Determine the [X, Y] coordinate at the center of the cell enclosing the given text.  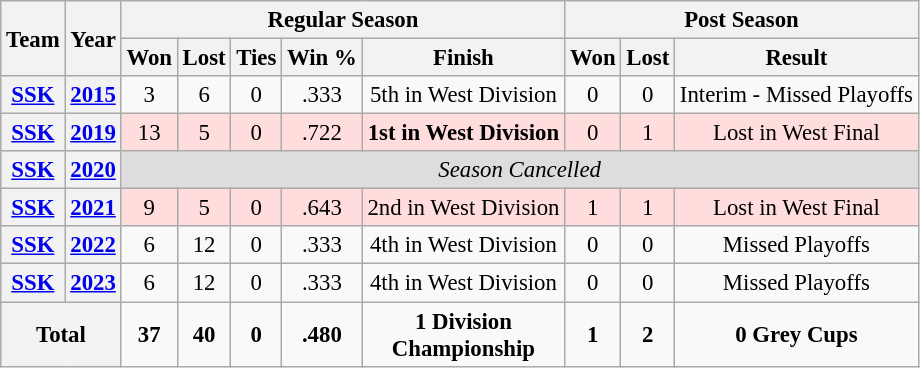
37 [149, 334]
Team [33, 38]
.722 [322, 133]
Result [797, 58]
Season Cancelled [520, 170]
Interim - Missed Playoffs [797, 95]
2021 [93, 208]
2nd in West Division [464, 208]
1st in West Division [464, 133]
Year [93, 38]
0 Grey Cups [797, 334]
Win % [322, 58]
1 DivisionChampionship [464, 334]
13 [149, 133]
2019 [93, 133]
Post Season [742, 20]
Finish [464, 58]
2015 [93, 95]
2022 [93, 245]
.480 [322, 334]
2023 [93, 283]
9 [149, 208]
Total [61, 334]
2020 [93, 170]
Ties [256, 58]
.643 [322, 208]
Regular Season [343, 20]
2 [648, 334]
40 [204, 334]
5th in West Division [464, 95]
3 [149, 95]
